Return the [x, y] coordinate for the center point of the cell that contains the specified text.  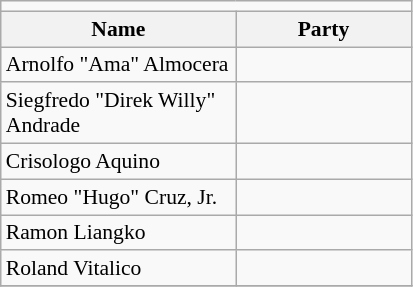
Name [118, 29]
Arnolfo "Ama" Almocera [118, 65]
Ramon Liangko [118, 233]
Romeo "Hugo" Cruz, Jr. [118, 197]
Party [324, 29]
Roland Vitalico [118, 269]
Siegfredo "Direk Willy" Andrade [118, 114]
Crisologo Aquino [118, 162]
